Extract the (x, y) coordinate from the center of the cell holding the provided text.  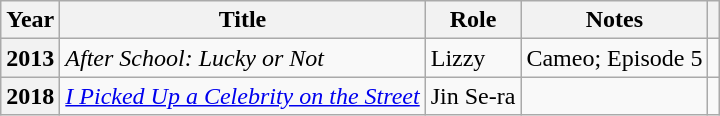
2013 (30, 58)
Notes (614, 20)
Year (30, 20)
Role (473, 20)
Title (242, 20)
After School: Lucky or Not (242, 58)
2018 (30, 96)
Cameo; Episode 5 (614, 58)
I Picked Up a Celebrity on the Street (242, 96)
Jin Se-ra (473, 96)
Lizzy (473, 58)
